Determine the (X, Y) coordinate at the center of the cell enclosing the given text.  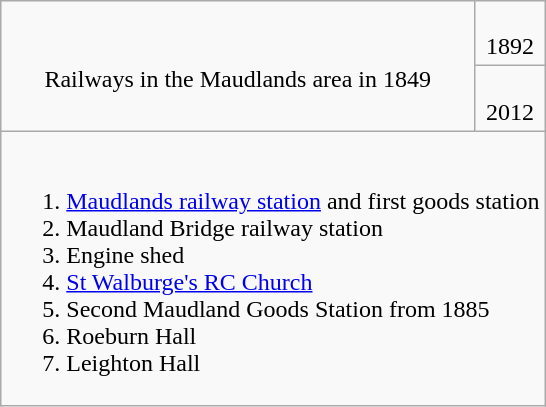
1892 (510, 34)
2012 (510, 98)
Railways in the Maudlands area in 1849 (238, 66)
